For the text-containing cell, return its midpoint in [X, Y] coordinate format. 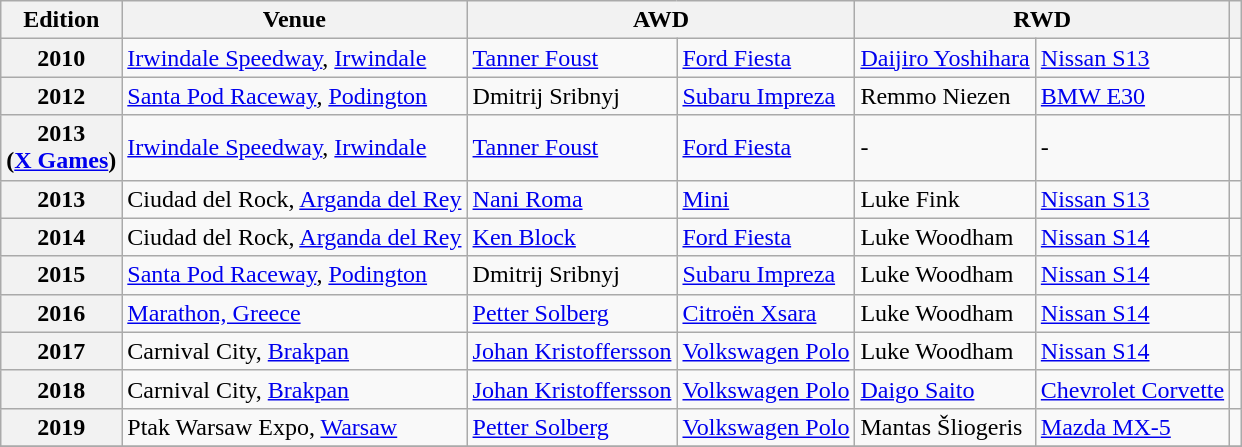
Marathon, Greece [294, 313]
Citroën Xsara [766, 313]
2012 [62, 96]
2010 [62, 58]
Chevrolet Corvette [1132, 389]
2017 [62, 351]
2013 [62, 199]
Venue [294, 20]
Nani Roma [572, 199]
Mantas Šliogeris [945, 427]
Daijiro Yoshihara [945, 58]
Luke Fink [945, 199]
BMW E30 [1132, 96]
2013 (X Games) [62, 148]
2016 [62, 313]
Ptak Warsaw Expo, Warsaw [294, 427]
RWD [1042, 20]
Edition [62, 20]
Mazda MX-5 [1132, 427]
Remmo Niezen [945, 96]
Daigo Saito [945, 389]
2014 [62, 237]
Ken Block [572, 237]
2019 [62, 427]
AWD [661, 20]
2018 [62, 389]
2015 [62, 275]
Mini [766, 199]
